Scan for the cell matching the given text and deliver its [X, Y] coordinate at center. 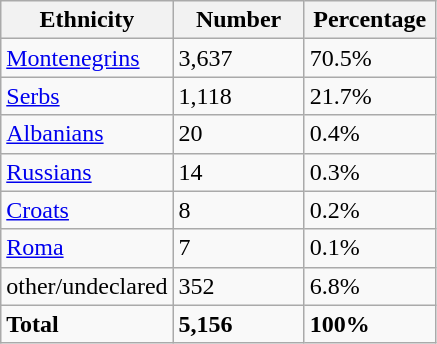
14 [238, 172]
5,156 [238, 324]
6.8% [370, 286]
other/undeclared [87, 286]
Roma [87, 248]
Serbs [87, 96]
Total [87, 324]
Albanians [87, 134]
Russians [87, 172]
20 [238, 134]
7 [238, 248]
Percentage [370, 20]
Croats [87, 210]
Number [238, 20]
1,118 [238, 96]
100% [370, 324]
8 [238, 210]
0.4% [370, 134]
Ethnicity [87, 20]
3,637 [238, 58]
0.3% [370, 172]
70.5% [370, 58]
0.1% [370, 248]
0.2% [370, 210]
Montenegrins [87, 58]
352 [238, 286]
21.7% [370, 96]
